Return [x, y] of the center of cell containing provided text 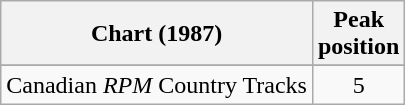
5 [358, 85]
Peakposition [358, 34]
Canadian RPM Country Tracks [157, 85]
Chart (1987) [157, 34]
